Scan for the cell matching the given text and deliver its [x, y] coordinate at center. 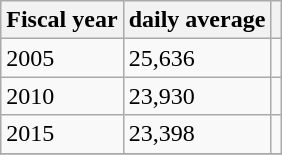
2010 [62, 96]
daily average [197, 20]
23,930 [197, 96]
2015 [62, 134]
Fiscal year [62, 20]
23,398 [197, 134]
2005 [62, 58]
25,636 [197, 58]
